Identify which cell holds the provided text, then report its (X, Y) central coordinate. 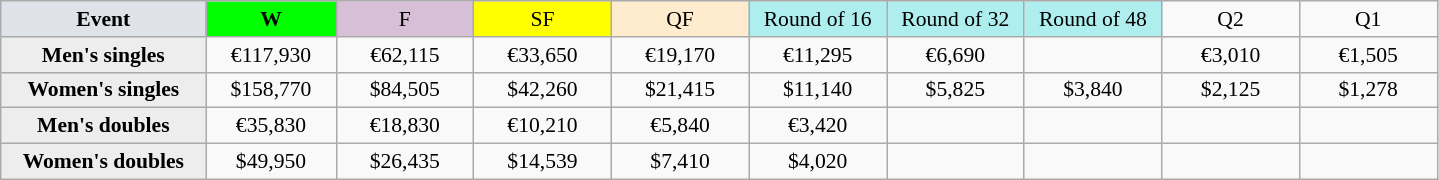
€3,010 (1231, 55)
$4,020 (818, 162)
€18,830 (405, 126)
W (271, 19)
$21,415 (680, 90)
Men's singles (104, 55)
€19,170 (680, 55)
€3,420 (818, 126)
Men's doubles (104, 126)
Round of 48 (1093, 19)
€1,505 (1368, 55)
$7,410 (680, 162)
SF (543, 19)
$26,435 (405, 162)
$84,505 (405, 90)
Women's doubles (104, 162)
$42,260 (543, 90)
Women's singles (104, 90)
Q1 (1368, 19)
$14,539 (543, 162)
€10,210 (543, 126)
Round of 32 (955, 19)
Q2 (1231, 19)
Round of 16 (818, 19)
QF (680, 19)
€35,830 (271, 126)
€11,295 (818, 55)
€117,930 (271, 55)
€5,840 (680, 126)
$11,140 (818, 90)
Event (104, 19)
$2,125 (1231, 90)
€33,650 (543, 55)
$1,278 (1368, 90)
F (405, 19)
€6,690 (955, 55)
€62,115 (405, 55)
$158,770 (271, 90)
$49,950 (271, 162)
$3,840 (1093, 90)
$5,825 (955, 90)
